Scan for the cell matching the given text and deliver its (X, Y) coordinate at center. 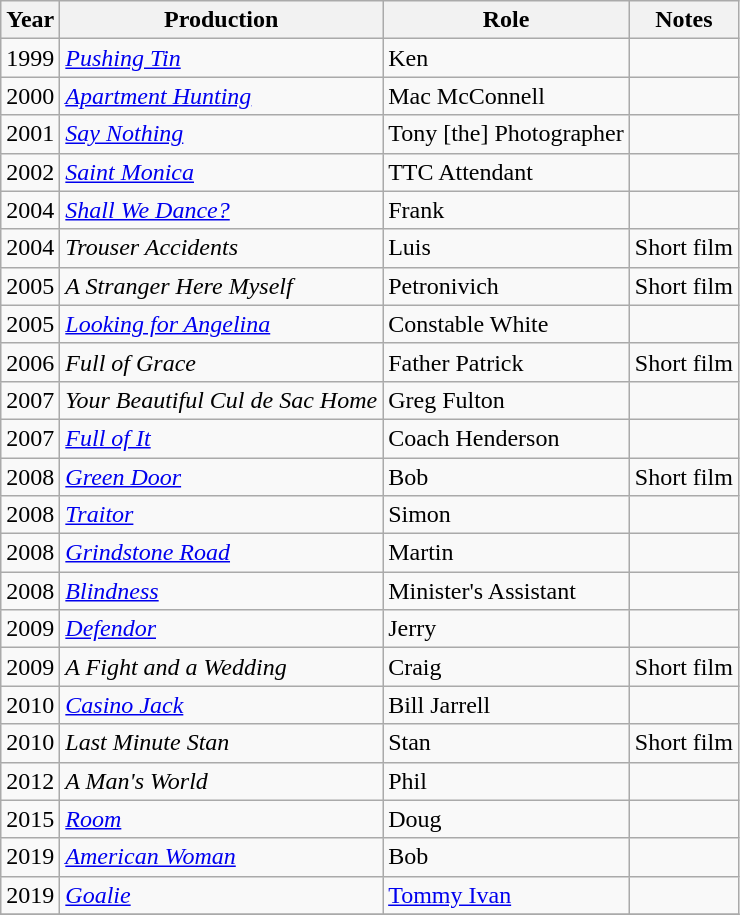
1999 (30, 58)
2012 (30, 781)
A Fight and a Wedding (222, 667)
Tommy Ivan (506, 895)
2001 (30, 134)
Full of It (222, 438)
Apartment Hunting (222, 96)
Jerry (506, 629)
Grindstone Road (222, 553)
Craig (506, 667)
Petronivich (506, 286)
Luis (506, 248)
2006 (30, 362)
Greg Fulton (506, 400)
Casino Jack (222, 705)
2002 (30, 172)
Your Beautiful Cul de Sac Home (222, 400)
2000 (30, 96)
Constable White (506, 324)
Traitor (222, 515)
Pushing Tin (222, 58)
Frank (506, 210)
American Woman (222, 857)
Doug (506, 819)
Last Minute Stan (222, 743)
Ken (506, 58)
Defendor (222, 629)
Year (30, 20)
Coach Henderson (506, 438)
Looking for Angelina (222, 324)
Phil (506, 781)
Goalie (222, 895)
Trouser Accidents (222, 248)
Simon (506, 515)
Green Door (222, 477)
Martin (506, 553)
Blindness (222, 591)
Father Patrick (506, 362)
Stan (506, 743)
Say Nothing (222, 134)
Minister's Assistant (506, 591)
Mac McConnell (506, 96)
TTC Attendant (506, 172)
Shall We Dance? (222, 210)
Room (222, 819)
2015 (30, 819)
Production (222, 20)
Saint Monica (222, 172)
A Stranger Here Myself (222, 286)
Role (506, 20)
Tony [the] Photographer (506, 134)
A Man's World (222, 781)
Bill Jarrell (506, 705)
Notes (684, 20)
Full of Grace (222, 362)
